Determine the [x, y] coordinate at the center of the cell enclosing the given text.  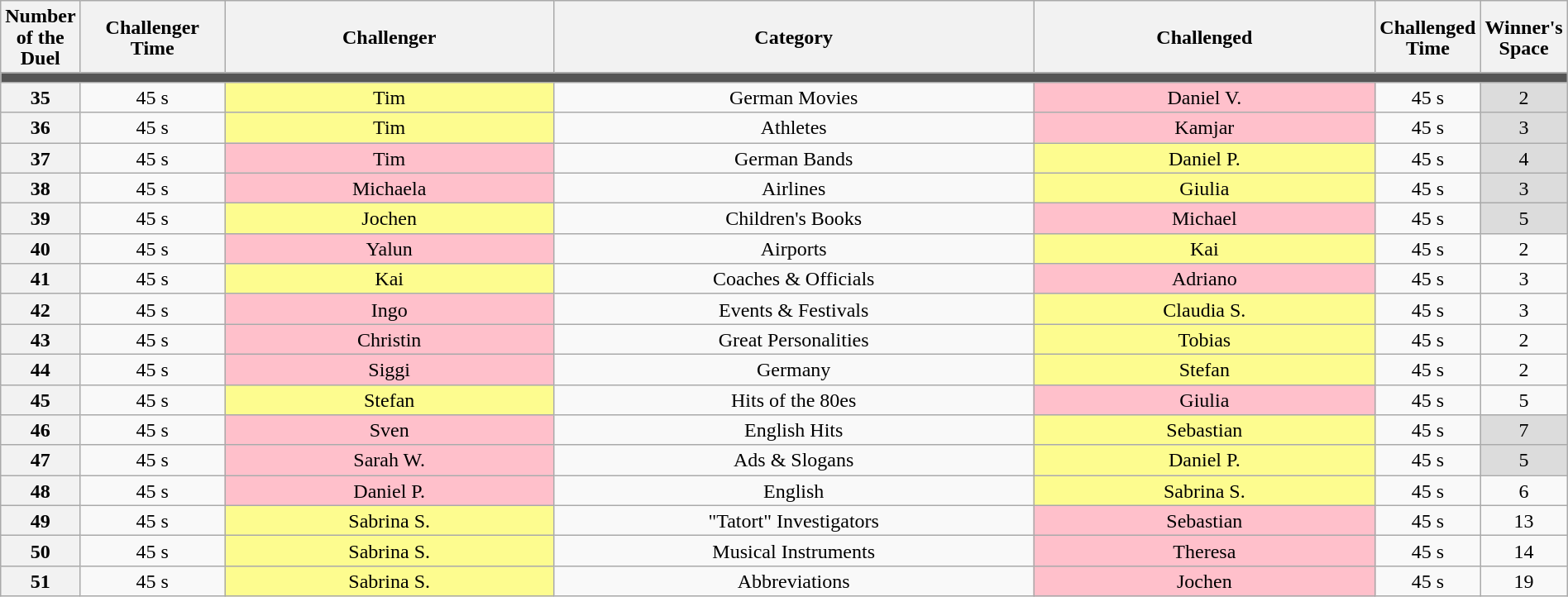
Ingo [390, 309]
42 [41, 309]
Children's Books [793, 218]
Challenged [1204, 37]
Winner's Space [1523, 37]
50 [41, 551]
35 [41, 98]
38 [41, 189]
Daniel V. [1204, 98]
Number of the Duel [41, 37]
Claudia S. [1204, 309]
Challenger [390, 37]
Great Personalities [793, 339]
Challenged Time [1427, 37]
48 [41, 491]
19 [1523, 580]
Christin [390, 339]
45 [41, 400]
Germany [793, 369]
6 [1523, 491]
English Hits [793, 430]
49 [41, 521]
Adriano [1204, 279]
English [793, 491]
40 [41, 248]
43 [41, 339]
7 [1523, 430]
German Movies [793, 98]
Events & Festivals [793, 309]
German Bands [793, 157]
Sarah W. [390, 460]
51 [41, 580]
Musical Instruments [793, 551]
37 [41, 157]
4 [1523, 157]
39 [41, 218]
"Tatort" Investigators [793, 521]
Michael [1204, 218]
36 [41, 127]
46 [41, 430]
13 [1523, 521]
Challenger Time [152, 37]
Kamjar [1204, 127]
Theresa [1204, 551]
Sven [390, 430]
44 [41, 369]
14 [1523, 551]
41 [41, 279]
Hits of the 80es [793, 400]
Airlines [793, 189]
Michaela [390, 189]
47 [41, 460]
Athletes [793, 127]
Yalun [390, 248]
Category [793, 37]
Siggi [390, 369]
Abbreviations [793, 580]
Airports [793, 248]
Tobias [1204, 339]
Ads & Slogans [793, 460]
Coaches & Officials [793, 279]
